For the text-containing cell, return its midpoint in [X, Y] coordinate format. 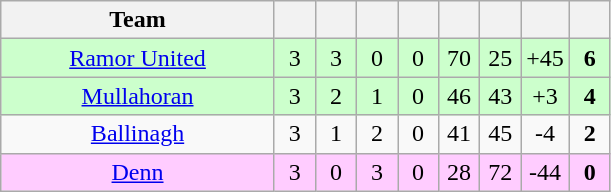
41 [460, 134]
Mullahoran [138, 96]
45 [500, 134]
-4 [546, 134]
Team [138, 20]
+3 [546, 96]
28 [460, 172]
Ramor United [138, 58]
+45 [546, 58]
Ballinagh [138, 134]
25 [500, 58]
Denn [138, 172]
43 [500, 96]
70 [460, 58]
4 [590, 96]
6 [590, 58]
72 [500, 172]
-44 [546, 172]
46 [460, 96]
